For the text-containing cell, return its midpoint in [x, y] coordinate format. 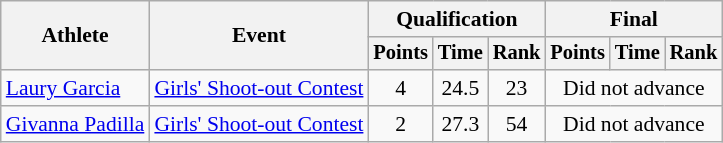
Event [258, 36]
Laury Garcia [76, 88]
Athlete [76, 36]
Final [634, 19]
54 [517, 124]
23 [517, 88]
24.5 [460, 88]
Givanna Padilla [76, 124]
2 [400, 124]
4 [400, 88]
27.3 [460, 124]
Qualification [456, 19]
